Search for the cell housing the specified text and yield its [X, Y] center coordinate. 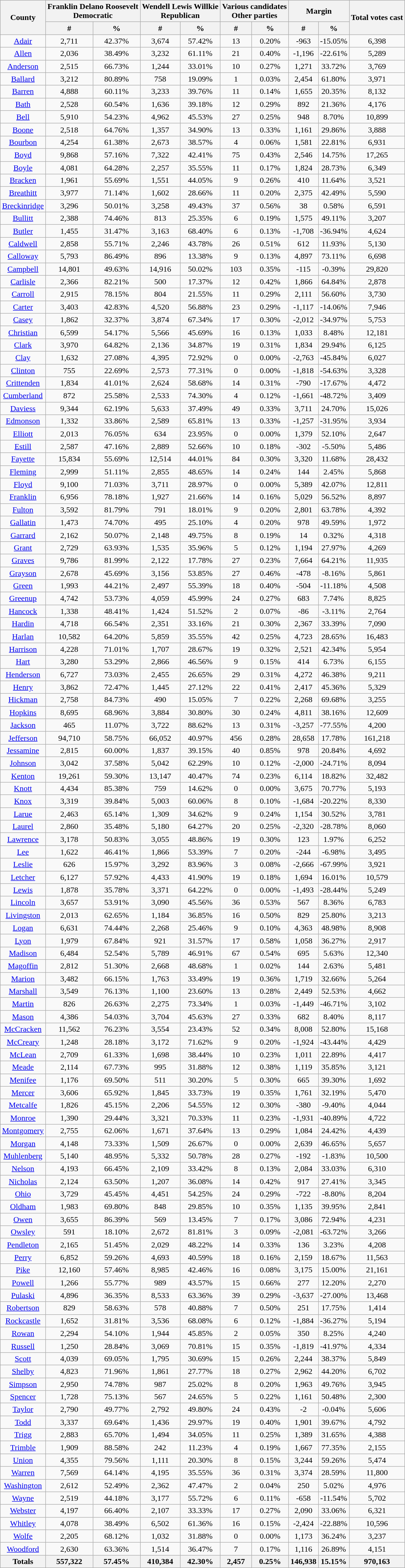
53.39% [200, 852]
3,345 [377, 1181]
1,357 [160, 130]
4,039 [69, 1359]
9,344 [69, 408]
1,632 [69, 358]
3,971 [377, 79]
Totals [23, 1561]
34.05% [200, 1435]
557,322 [69, 1561]
-2,424 [303, 1523]
1,861 [160, 1371]
21.66% [200, 497]
76.05% [116, 434]
15.05% [200, 700]
Gallatin [23, 522]
3,255 [377, 700]
39 [236, 1295]
6,127 [69, 877]
2,090 [303, 1511]
4,197 [69, 1511]
6,125 [377, 345]
695 [303, 953]
1,338 [69, 611]
Floyd [23, 484]
7,946 [377, 307]
3,086 [303, 1219]
5,859 [160, 637]
2,711 [69, 41]
81.81% [200, 1232]
35.96% [200, 548]
5,194 [377, 1321]
McCreary [23, 1042]
-28.78% [334, 827]
3,280 [69, 662]
46.65% [334, 1143]
1,694 [303, 877]
0.51% [270, 244]
4,888 [69, 92]
3,121 [377, 1067]
Nelson [23, 1169]
58.63% [116, 1308]
71.62% [200, 1042]
4,742 [69, 599]
18.10% [116, 1232]
1,250 [69, 1346]
0.46% [270, 573]
37.58% [116, 763]
48.95% [116, 1156]
Franklin [23, 497]
7,322 [160, 155]
250 [303, 1485]
28.84% [116, 1346]
39.76% [200, 92]
2,528 [69, 104]
3,970 [69, 345]
Letcher [23, 877]
3,172 [160, 1042]
68.12% [116, 1536]
60.11% [116, 92]
Lyon [23, 940]
2,159 [303, 1257]
2,375 [303, 193]
49.59% [334, 522]
76.13% [116, 991]
2,244 [303, 1359]
70.33% [200, 1118]
14.62% [200, 789]
13.45% [200, 1219]
8.70% [334, 117]
3,536 [160, 1321]
5,389 [303, 484]
24.70% [334, 408]
826 [69, 1004]
4,195 [160, 1473]
2,790 [69, 1410]
19,261 [69, 776]
1,845 [160, 1093]
Whitley [23, 1523]
Barren [23, 92]
Robertson [23, 1308]
917 [303, 1181]
73.11% [334, 256]
58.75% [116, 738]
578 [160, 1308]
0.11% [270, 1498]
-2,081 [303, 1232]
2,270 [377, 1283]
-15.05% [334, 41]
33.73% [200, 1093]
6,484 [69, 953]
33.01% [200, 66]
33.72% [334, 66]
1,961 [69, 180]
14,801 [69, 269]
32,482 [377, 776]
2,801 [303, 510]
3,042 [69, 763]
-86 [303, 611]
5,042 [160, 763]
32.66% [334, 978]
61.11% [200, 54]
53.73% [116, 599]
Garrard [23, 535]
Crittenden [23, 383]
38.16% [334, 712]
24.42% [334, 1131]
350 [303, 1333]
Fulton [23, 510]
2,519 [69, 1498]
72.94% [334, 1219]
3,163 [160, 231]
3,704 [160, 1017]
-0.39% [334, 269]
66.54% [116, 624]
6,852 [69, 1257]
50.07% [116, 535]
1,763 [160, 978]
2,950 [69, 1384]
86.39% [116, 1219]
18.01% [200, 510]
2,860 [69, 827]
48.22% [200, 1245]
34.87% [200, 345]
Washington [23, 1485]
1,862 [69, 320]
50.01% [116, 206]
73.34% [200, 1004]
-2,666 [303, 865]
Monroe [23, 1118]
49.80% [200, 1410]
2,915 [69, 294]
6,599 [69, 332]
0.54% [270, 953]
41.01% [116, 383]
3,328 [377, 371]
410,384 [160, 1561]
2,036 [69, 54]
2,792 [160, 1410]
53.91% [116, 903]
3,888 [377, 130]
53.85% [200, 573]
6,727 [69, 674]
-45.84% [334, 358]
-17.67% [334, 383]
Clinton [23, 371]
23.60% [200, 991]
872 [69, 396]
58.68% [200, 383]
1,058 [303, 940]
75.13% [116, 1397]
Grant [23, 548]
414 [303, 662]
34.62% [200, 814]
64.84% [334, 282]
2,962 [303, 1371]
80.89% [116, 79]
2,521 [303, 649]
5,910 [69, 117]
31.81% [116, 1321]
Hopkins [23, 712]
McCracken [23, 1029]
3,874 [160, 320]
60.54% [116, 104]
60.00% [116, 750]
Lee [23, 852]
161,218 [377, 738]
2,111 [303, 294]
9,211 [377, 674]
2,417 [303, 687]
Bourbon [23, 142]
Pendleton [23, 1245]
16,483 [377, 637]
3,722 [160, 725]
18.82% [334, 776]
2,029 [160, 1245]
-722 [303, 1194]
50.48% [334, 1397]
13,147 [160, 776]
-22.61% [334, 54]
48.98% [334, 928]
665 [303, 1080]
36.24% [334, 1536]
39.95% [334, 1207]
1,963 [303, 1384]
61.38% [116, 142]
2,257 [160, 167]
64.82% [116, 345]
4,723 [303, 637]
37 [236, 206]
8,117 [377, 1017]
0.05% [270, 1333]
8,985 [160, 1270]
10,500 [377, 1156]
54.23% [116, 117]
4,811 [303, 712]
1,494 [160, 1435]
9,868 [69, 155]
Calloway [23, 256]
4,059 [160, 599]
-41.97% [334, 1346]
Boone [23, 130]
55.39% [200, 586]
759 [160, 789]
2,109 [160, 1169]
3,554 [160, 1029]
1,389 [303, 1435]
896 [160, 256]
52.54% [116, 953]
Taylor [23, 1410]
6,114 [303, 776]
3,934 [377, 421]
42.46% [200, 1270]
848 [160, 1207]
103 [236, 269]
4,318 [377, 535]
3,945 [377, 1384]
11,562 [69, 1029]
3,482 [69, 978]
3,495 [377, 852]
-302 [303, 446]
0.14% [270, 92]
3,337 [69, 1422]
6,321 [377, 1511]
4,208 [377, 1245]
Casey [23, 320]
74.44% [116, 928]
Christian [23, 332]
Henderson [23, 674]
48.41% [116, 611]
50.02% [200, 269]
64.76% [116, 130]
3,175 [303, 1270]
Oldham [23, 1207]
Breathitt [23, 193]
1,194 [303, 548]
6.73% [334, 662]
2,546 [303, 155]
6,252 [377, 839]
2,612 [69, 1485]
Lincoln [23, 903]
Knox [23, 801]
3,232 [160, 54]
Pike [23, 1270]
27.77% [200, 1371]
569 [160, 1219]
1,944 [160, 1333]
28.73% [334, 167]
61.36% [200, 1523]
Madison [23, 953]
-6.98% [334, 852]
5,332 [160, 1156]
Powell [23, 1283]
-1,449 [303, 1004]
Margin [319, 11]
-1,884 [303, 1321]
28.18% [116, 1042]
38 [303, 206]
2,639 [303, 1143]
Larue [23, 814]
1,535 [160, 548]
3,657 [69, 903]
Nicholas [23, 1181]
2,533 [160, 396]
3,921 [377, 865]
4,624 [377, 231]
Boyd [23, 155]
8,908 [377, 928]
4,662 [377, 991]
-67.99% [334, 865]
0.53% [270, 903]
29.44% [116, 1118]
Montgomery [23, 1131]
45.45% [116, 1194]
-1,708 [303, 231]
8,204 [377, 1194]
39.84% [116, 801]
0.56% [270, 206]
-1,493 [303, 890]
29,820 [377, 269]
-11.54% [334, 1498]
14.75% [334, 155]
Ballard [23, 79]
3,258 [160, 206]
1,901 [303, 1422]
11,935 [377, 560]
15,168 [377, 1029]
1,622 [69, 852]
28,658 [303, 738]
29.94% [334, 345]
4,228 [69, 649]
42 [236, 637]
1,445 [160, 687]
5,180 [160, 827]
1,983 [69, 1207]
-1,818 [303, 371]
970,163 [377, 1561]
39.30% [334, 1080]
56.52% [334, 497]
4,151 [377, 1549]
9,786 [69, 560]
1,728 [69, 1397]
57.92% [116, 877]
31.65% [334, 1435]
-34.97% [334, 320]
4,269 [377, 548]
2,515 [69, 66]
26 [236, 244]
4,823 [69, 1371]
8,825 [377, 599]
11,800 [377, 1473]
3,156 [160, 573]
3,606 [69, 1093]
1,119 [303, 1067]
10,596 [377, 1523]
4,433 [160, 877]
33.03% [334, 1169]
1,100 [160, 991]
35.48% [116, 827]
0.09% [270, 1232]
12,811 [377, 484]
612 [303, 244]
813 [160, 218]
-1,924 [303, 1042]
251 [303, 1308]
65.81% [200, 421]
42.34% [334, 649]
22.81% [334, 142]
50.78% [200, 1156]
79.56% [116, 1460]
6,931 [377, 142]
Webster [23, 1511]
4,193 [69, 1169]
3,674 [160, 41]
88.62% [200, 725]
1,414 [377, 1308]
20.35% [334, 92]
2.63% [334, 966]
28,432 [377, 459]
16.01% [334, 877]
49 [236, 408]
1,184 [160, 915]
-46.71% [334, 1004]
Leslie [23, 865]
1,390 [69, 1118]
73.33% [116, 1143]
3,655 [69, 1219]
21.55% [200, 294]
1,248 [69, 1042]
Trimble [23, 1447]
5,474 [377, 1460]
136 [303, 1245]
-20.22% [334, 801]
1,509 [160, 1143]
10,899 [377, 117]
2,136 [160, 345]
4,472 [377, 383]
68.08% [200, 1321]
2,589 [160, 421]
-36.94% [334, 231]
4,896 [69, 1295]
-40.89% [334, 1118]
2,672 [160, 1232]
4,392 [377, 510]
6,349 [377, 167]
25.58% [116, 396]
2,866 [160, 662]
29.85% [200, 1207]
-28.44% [334, 890]
52.49% [116, 1485]
0.41% [270, 687]
Various candidatesOther parties [254, 11]
Wayne [23, 1498]
52.10% [334, 434]
21.36% [334, 104]
490 [160, 700]
-1,931 [303, 1118]
Logan [23, 928]
Wolfe [23, 1536]
46.38% [334, 674]
2,999 [69, 472]
4,388 [377, 1435]
3,977 [69, 193]
Adair [23, 41]
2,084 [303, 1169]
1,266 [69, 1283]
-115 [303, 269]
2,366 [69, 282]
2,587 [69, 446]
3,729 [69, 1194]
84.73% [116, 700]
62.19% [116, 408]
-1,661 [303, 396]
1,379 [303, 434]
42.07% [334, 484]
634 [160, 434]
39.18% [200, 104]
11.23% [200, 1447]
1,698 [160, 1055]
72.92% [200, 358]
Wendell Lewis WillkieRepublican [180, 11]
Estill [23, 446]
4,976 [377, 1485]
Grayson [23, 573]
4,692 [377, 750]
Jefferson [23, 738]
2,518 [69, 130]
5,789 [160, 953]
26.89% [334, 1549]
-11.18% [334, 586]
Todd [23, 1422]
8,695 [69, 712]
40.59% [200, 1257]
1,972 [377, 522]
5,130 [377, 244]
28.67% [200, 649]
27.97% [334, 548]
682 [303, 1017]
3,371 [160, 890]
-504 [303, 586]
3,055 [160, 839]
1,332 [69, 421]
Bath [23, 104]
Johnson [23, 763]
2,841 [377, 1207]
1,602 [160, 193]
2,463 [69, 814]
8,008 [303, 1029]
49.43% [200, 206]
3,675 [303, 789]
3,592 [69, 510]
42.30% [200, 1561]
6,310 [377, 1169]
1,032 [160, 1536]
2,678 [69, 573]
-0.04% [334, 1410]
0.34% [270, 1029]
Lewis [23, 890]
0.36% [270, 978]
-1.83% [334, 1156]
71.14% [116, 193]
70.81% [200, 1346]
-22.88% [334, 1523]
17.75% [334, 1308]
1,795 [160, 1359]
Allen [23, 54]
8.40% [334, 1017]
36.85% [200, 915]
8.25% [334, 1333]
1,173 [303, 1536]
995 [160, 1067]
82.21% [116, 282]
1,424 [160, 611]
74.70% [116, 522]
8,330 [377, 801]
77.31% [200, 371]
2,122 [160, 560]
64.21% [334, 560]
32.19% [334, 1093]
758 [160, 79]
52 [236, 1029]
Carter [23, 307]
34.90% [200, 130]
Carlisle [23, 282]
-2,012 [303, 320]
Carroll [23, 294]
29.86% [334, 130]
55.77% [116, 1283]
76.23% [116, 1029]
2,449 [303, 991]
26.63% [116, 1004]
410 [303, 180]
22 [236, 687]
11.93% [334, 244]
59.30% [116, 776]
Morgan [23, 1143]
5,633 [160, 408]
64.27% [200, 827]
4,897 [303, 256]
-8.80% [334, 1194]
Bracken [23, 180]
1,719 [303, 978]
17.37% [200, 282]
5,264 [377, 978]
4,451 [160, 1194]
49.75% [200, 535]
Owen [23, 1219]
19.09% [200, 79]
1,514 [160, 1549]
1,707 [160, 649]
791 [160, 510]
54.03% [116, 1017]
Laurel [23, 827]
44.05% [200, 180]
Edmonson [23, 421]
Franklin Delano RooseveltDemocratic [93, 11]
12,514 [160, 459]
0.38% [270, 1067]
1,652 [69, 1321]
33.33% [200, 1511]
-3,257 [303, 725]
1,116 [303, 1549]
4,395 [160, 358]
81.99% [116, 560]
1,824 [303, 167]
37.49% [200, 408]
27.08% [116, 358]
6,698 [377, 256]
56.88% [200, 307]
68.96% [116, 712]
6,027 [377, 358]
-2,320 [303, 827]
2,812 [69, 966]
277 [303, 1283]
27.12% [200, 687]
2,294 [69, 1333]
54.17% [116, 332]
8,533 [160, 1295]
84 [236, 459]
2,883 [69, 1435]
3,320 [303, 459]
-63.72% [334, 1232]
11.07% [116, 725]
48.68% [200, 966]
7.74% [334, 599]
2,300 [377, 1397]
6,591 [377, 206]
500 [160, 282]
0.06% [270, 142]
-24.71% [334, 763]
Marshall [23, 991]
4,718 [69, 624]
-192 [303, 1156]
35.78% [116, 890]
45.63% [200, 1017]
-3.11% [334, 611]
1,581 [303, 142]
-9.40% [334, 1105]
-43.44% [334, 1042]
28.66% [200, 193]
3,403 [69, 307]
Owsley [23, 1232]
52.66% [200, 446]
5.02% [334, 1485]
County [23, 17]
15,834 [69, 459]
6,398 [377, 41]
921 [160, 940]
-14.06% [334, 307]
-77.55% [334, 725]
69.80% [116, 1207]
3,233 [160, 92]
Jessamine [23, 750]
31.57% [200, 940]
3,266 [377, 1232]
2,758 [69, 700]
Harlan [23, 637]
1,826 [69, 1105]
74.30% [200, 396]
43.57% [200, 1283]
4,176 [377, 104]
5,193 [377, 789]
62.29% [200, 763]
4,722 [377, 1118]
123 [303, 839]
74 [236, 776]
Anderson [23, 66]
Hickman [23, 700]
74.78% [116, 1384]
47.16% [116, 446]
3,177 [160, 1498]
72.47% [116, 687]
2,889 [160, 446]
1,111 [160, 1460]
5,702 [377, 1498]
30.20% [200, 1080]
23.43% [200, 1029]
4,962 [160, 117]
2,729 [69, 548]
51.30% [116, 966]
Graves [23, 560]
5,954 [377, 649]
-2,763 [303, 358]
4,044 [377, 1105]
28.59% [334, 1473]
57.45% [116, 1561]
2.45% [334, 472]
Meade [23, 1067]
2,351 [160, 624]
52.53% [334, 991]
-8.16% [334, 573]
1,033 [303, 332]
44.20% [334, 1371]
94,710 [69, 738]
6,631 [69, 928]
2,917 [377, 940]
29.97% [200, 1422]
5,657 [377, 1143]
13.38% [200, 256]
12,181 [377, 332]
36.47% [200, 1549]
4,240 [377, 1333]
68.40% [200, 231]
30 [236, 712]
-658 [303, 1498]
10,579 [377, 877]
4,200 [377, 725]
45.53% [200, 117]
38.57% [200, 142]
39.15% [200, 750]
48.65% [200, 472]
13,468 [377, 1295]
83.96% [200, 865]
Campbell [23, 269]
Bell [23, 117]
32.37% [116, 320]
Martin [23, 1004]
2,107 [160, 1511]
40 [236, 750]
4,693 [160, 1257]
22.69% [116, 371]
989 [160, 1283]
61.33% [116, 1055]
65.92% [116, 1093]
78.18% [116, 497]
54.10% [116, 1333]
49.63% [116, 269]
5,861 [377, 573]
626 [69, 865]
36.08% [200, 1181]
71.03% [116, 484]
3,237 [377, 1536]
26.65% [200, 674]
892 [303, 104]
6,956 [69, 497]
1,309 [160, 814]
Ohio [23, 1194]
8,094 [377, 763]
3,102 [377, 1004]
1,692 [377, 1080]
Marion [23, 978]
6,502 [160, 1523]
48.86% [200, 839]
1,135 [303, 1207]
Russell [23, 1346]
6,155 [377, 662]
-36.27% [334, 1321]
Lawrence [23, 839]
77.35% [334, 1447]
1,655 [303, 92]
46.91% [200, 953]
54.55% [200, 1105]
27.41% [334, 1181]
Mercer [23, 1093]
21,161 [377, 1270]
Muhlenberg [23, 1156]
Mason [23, 1017]
Green [23, 586]
3,769 [377, 66]
2,114 [69, 1067]
54.25% [200, 1194]
51.11% [116, 472]
11.64% [334, 180]
11,563 [377, 1257]
7,090 [377, 624]
-1,257 [303, 421]
-963 [303, 41]
51.52% [200, 611]
30.80% [200, 712]
1,154 [303, 814]
42.83% [116, 307]
Harrison [23, 649]
Hart [23, 662]
Total votes cast [377, 17]
0.66% [270, 1283]
1,436 [160, 1422]
1,909 [69, 1447]
2,246 [160, 244]
78.15% [116, 294]
36.35% [116, 1295]
14,916 [160, 269]
4,078 [69, 1523]
17,265 [377, 155]
45.15% [116, 1105]
28.97% [200, 484]
85.38% [116, 789]
3,207 [377, 218]
Pulaski [23, 1295]
Menifee [23, 1080]
4,417 [377, 1055]
456 [236, 738]
Jackson [23, 725]
-1,196 [303, 54]
71.96% [116, 1371]
Clark [23, 345]
Boyle [23, 167]
5,481 [377, 966]
5,590 [377, 193]
465 [69, 725]
1,551 [160, 180]
1,473 [69, 522]
69.50% [116, 1080]
3,090 [160, 903]
511 [160, 1080]
495 [160, 522]
5,566 [160, 332]
Fleming [23, 472]
755 [69, 371]
987 [160, 1384]
2,165 [69, 1245]
3,730 [377, 294]
Metcalfe [23, 1105]
2,673 [160, 142]
2,764 [377, 611]
2,148 [160, 535]
67.73% [116, 1067]
30.69% [200, 1359]
62.06% [116, 1131]
66.73% [116, 66]
15.00% [334, 1270]
42.41% [200, 155]
1,271 [303, 66]
69.05% [116, 1359]
3,069 [160, 1346]
Clay [23, 358]
-31.95% [334, 421]
1,176 [69, 1080]
64.28% [116, 167]
3,319 [69, 801]
Woodford [23, 1549]
Butler [23, 231]
Henry [23, 687]
2,362 [160, 1485]
45.99% [200, 599]
Breckinridge [23, 206]
57.46% [116, 1270]
24.65% [200, 1397]
2,457 [236, 1561]
1.97% [334, 839]
22.89% [334, 1055]
-54.63% [334, 371]
2,455 [160, 674]
67 [236, 953]
Greenup [23, 599]
81.79% [116, 510]
591 [69, 1232]
1,927 [160, 497]
1,636 [160, 104]
4,231 [377, 1219]
40.88% [200, 1308]
683 [303, 599]
5,606 [377, 1410]
35.85% [334, 1067]
5,753 [377, 320]
Cumberland [23, 396]
Caldwell [23, 244]
5,329 [377, 687]
1,244 [160, 66]
Rockcastle [23, 1321]
2,388 [69, 218]
69.68% [334, 700]
50.83% [116, 839]
25.02% [200, 1384]
52.80% [334, 1029]
49.76% [334, 1384]
-2 [303, 1410]
0.07% [270, 611]
2,709 [69, 1055]
Elliott [23, 434]
44.21% [116, 586]
Spencer [23, 1397]
2,668 [160, 966]
5,003 [160, 801]
1,575 [303, 218]
3,244 [303, 1460]
42.37% [116, 41]
-5.50% [334, 446]
3,862 [69, 687]
39.67% [334, 1422]
1,671 [160, 1131]
5,793 [69, 256]
McLean [23, 1055]
45.85% [200, 1333]
Hardin [23, 624]
30.52% [334, 814]
3.23% [334, 1245]
63.93% [116, 548]
44.18% [116, 1498]
3,549 [69, 991]
5,868 [377, 472]
40.97% [200, 738]
65.70% [116, 1435]
41.90% [200, 877]
36.27% [334, 940]
1,207 [160, 1181]
33.39% [334, 624]
2,855 [160, 472]
7,664 [303, 560]
12.20% [334, 1283]
64.22% [200, 890]
Bullitt [23, 218]
45.56% [200, 903]
25.80% [334, 915]
67.84% [116, 940]
69.64% [116, 1422]
53.29% [116, 662]
2,497 [160, 586]
1,979 [69, 940]
86.49% [116, 256]
66.15% [116, 978]
0.02% [270, 966]
20.84% [334, 750]
33.49% [200, 978]
8,060 [377, 827]
2,624 [160, 383]
46.56% [200, 662]
1,837 [160, 750]
1,993 [69, 586]
-790 [303, 383]
0.04% [270, 1485]
Trigg [23, 1435]
46.41% [116, 852]
61.80% [334, 79]
1,455 [69, 231]
Rowan [23, 1333]
15.15% [334, 1561]
2,454 [303, 79]
11.68% [334, 459]
4,508 [377, 586]
Union [23, 1460]
62.65% [116, 915]
64.14% [116, 1473]
5,486 [377, 446]
28 [236, 1156]
242 [160, 1447]
Fayette [23, 459]
28.65% [334, 637]
57.16% [116, 155]
38.37% [334, 1359]
63.78% [334, 510]
43.78% [200, 244]
-2,000 [303, 763]
-48.72% [334, 396]
804 [160, 294]
4,081 [69, 167]
45.36% [334, 687]
8,897 [377, 497]
6,783 [377, 903]
5,470 [377, 1093]
4,439 [377, 1131]
Scott [23, 1359]
4,792 [377, 1422]
2,275 [160, 1004]
4,386 [69, 1017]
26.67% [200, 1143]
55.72% [200, 1498]
4,363 [303, 928]
Hancock [23, 611]
3,409 [377, 396]
8.36% [334, 903]
3,884 [160, 712]
Warren [23, 1473]
38.44% [200, 1055]
5.63% [334, 953]
4,429 [377, 1042]
5,140 [69, 1156]
67.34% [200, 320]
8,132 [377, 92]
23.95% [200, 434]
1,011 [303, 1055]
1,084 [303, 1131]
Magoffin [23, 966]
29 [236, 674]
Simpson [23, 1384]
37.64% [200, 1131]
2,162 [69, 535]
-3,637 [303, 1295]
57.42% [200, 41]
Perry [23, 1257]
66.45% [116, 1169]
66.40% [116, 1511]
3,521 [377, 180]
49.77% [116, 1410]
31.47% [116, 231]
2,858 [69, 244]
4,434 [69, 789]
15,026 [377, 408]
12,609 [377, 712]
33.42% [200, 1169]
60.06% [200, 801]
12,160 [69, 1270]
2,878 [377, 282]
-1,117 [303, 307]
18.67% [334, 1257]
4,355 [69, 1460]
5,289 [377, 54]
5,849 [377, 1359]
1,761 [303, 1093]
2,755 [69, 1131]
10,582 [69, 637]
47.47% [200, 1485]
56.60% [334, 294]
25.46% [200, 928]
4,272 [303, 674]
12,340 [377, 953]
948 [303, 117]
20 [236, 827]
2,815 [69, 750]
Daviess [23, 408]
Knott [23, 789]
3,213 [377, 915]
7,569 [69, 1473]
8.48% [334, 332]
4,254 [69, 142]
0.85% [270, 750]
74.46% [116, 218]
2,573 [160, 371]
-380 [303, 1105]
33.16% [200, 624]
4,148 [69, 1143]
2,206 [160, 1105]
3,296 [69, 206]
Livingston [23, 915]
75 [236, 155]
2,124 [69, 1181]
25.35% [200, 218]
146,938 [303, 1561]
1,667 [303, 1447]
2,630 [69, 1549]
4,334 [377, 1346]
Kenton [23, 776]
2,647 [377, 434]
3,212 [69, 79]
33.86% [116, 421]
6,702 [377, 1371]
73.03% [116, 674]
3,178 [69, 839]
9,100 [69, 484]
4,520 [160, 307]
64.20% [116, 637]
49.11% [334, 218]
40.47% [200, 776]
63.50% [116, 1181]
65.14% [116, 814]
33.06% [334, 1511]
51.45% [116, 1245]
3,781 [377, 814]
20.30% [200, 1460]
71.01% [116, 649]
70.77% [334, 789]
5,249 [377, 890]
Shelby [23, 1371]
3,374 [303, 1473]
2,367 [303, 624]
-244 [303, 852]
42.49% [334, 193]
55.71% [116, 244]
-27.00% [334, 1295]
-478 [303, 573]
66,052 [160, 738]
3,321 [160, 1118]
5,029 [303, 497]
88.58% [116, 1447]
25.10% [200, 522]
23 [236, 307]
1,878 [69, 890]
-1,684 [303, 801]
15.97% [116, 865]
44.01% [200, 459]
2,155 [377, 1447]
2,205 [69, 1536]
-1,819 [303, 1346]
3,292 [160, 865]
